Determine the (X, Y) coordinate at the center of the cell enclosing the given text.  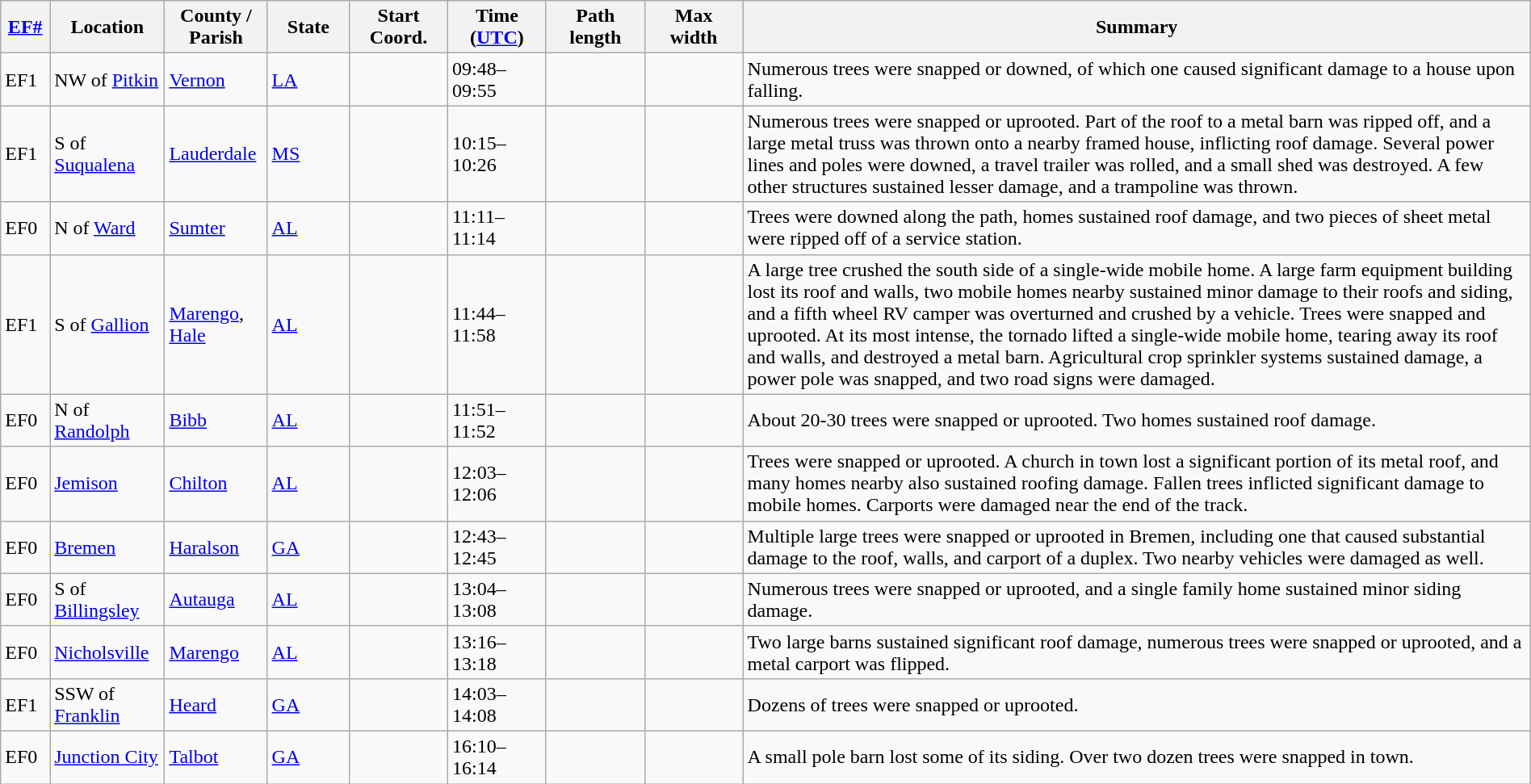
Marengo, Hale (216, 325)
09:48–09:55 (497, 79)
Talbot (216, 757)
Jemison (107, 484)
Path length (595, 27)
Nicholsville (107, 652)
County / Parish (216, 27)
11:51–11:52 (497, 420)
NW of Pitkin (107, 79)
Numerous trees were snapped or downed, of which one caused significant damage to a house upon falling. (1137, 79)
Numerous trees were snapped or uprooted, and a single family home sustained minor siding damage. (1137, 599)
N of Randolph (107, 420)
SSW of Franklin (107, 704)
MS (308, 153)
Junction City (107, 757)
A small pole barn lost some of its siding. Over two dozen trees were snapped in town. (1137, 757)
Summary (1137, 27)
Haralson (216, 547)
14:03–14:08 (497, 704)
11:44–11:58 (497, 325)
About 20-30 trees were snapped or uprooted. Two homes sustained roof damage. (1137, 420)
Marengo (216, 652)
S of Suqualena (107, 153)
LA (308, 79)
Autauga (216, 599)
State (308, 27)
Max width (694, 27)
Vernon (216, 79)
Location (107, 27)
10:15–10:26 (497, 153)
Heard (216, 704)
11:11–11:14 (497, 228)
Bremen (107, 547)
Chilton (216, 484)
Two large barns sustained significant roof damage, numerous trees were snapped or uprooted, and a metal carport was flipped. (1137, 652)
13:16–13:18 (497, 652)
12:43–12:45 (497, 547)
EF# (26, 27)
16:10–16:14 (497, 757)
Trees were downed along the path, homes sustained roof damage, and two pieces of sheet metal were ripped off of a service station. (1137, 228)
Sumter (216, 228)
13:04–13:08 (497, 599)
N of Ward (107, 228)
Lauderdale (216, 153)
12:03–12:06 (497, 484)
S of Billingsley (107, 599)
Bibb (216, 420)
S of Gallion (107, 325)
Start Coord. (399, 27)
Dozens of trees were snapped or uprooted. (1137, 704)
Time (UTC) (497, 27)
